Extract the (x, y) coordinate from the center of the cell holding the provided text.  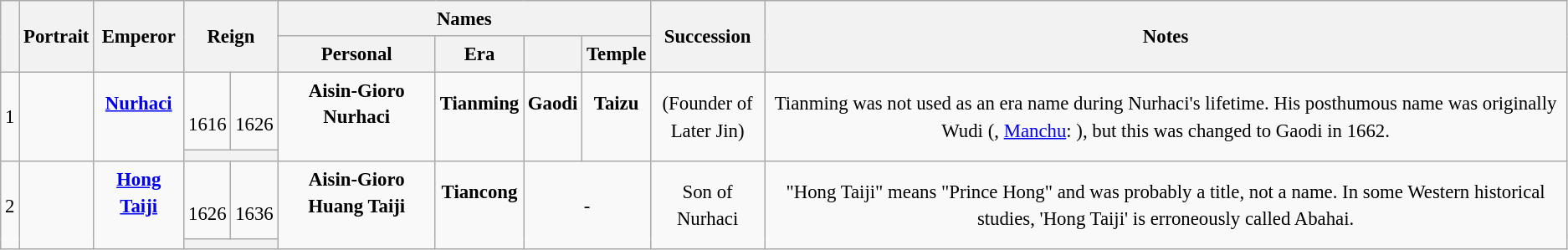
Personal (356, 54)
Gaodi (553, 116)
Emperor (139, 37)
Nurhaci (139, 116)
"Hong Taiji" means "Prince Hong" and was probably a title, not a name. In some Western historical studies, 'Hong Taiji' is erroneously called Abahai. (1166, 205)
Hong Taiji (139, 205)
2 (10, 205)
Succession (708, 37)
Aisin-Gioro Nurhaci (356, 116)
Era (479, 54)
1 (10, 116)
(Founder ofLater Jin) (708, 116)
Temple (617, 54)
Aisin-Gioro Huang Taiji (356, 205)
Portrait (57, 37)
Notes (1166, 37)
Tiancong (479, 205)
Son of Nurhaci (708, 205)
- (587, 205)
1636 (254, 200)
Taizu (617, 116)
Names (464, 18)
1616 (208, 111)
Tianming (479, 116)
Reign (231, 37)
